Extract the (x, y) coordinate from the center of the cell holding the provided text.  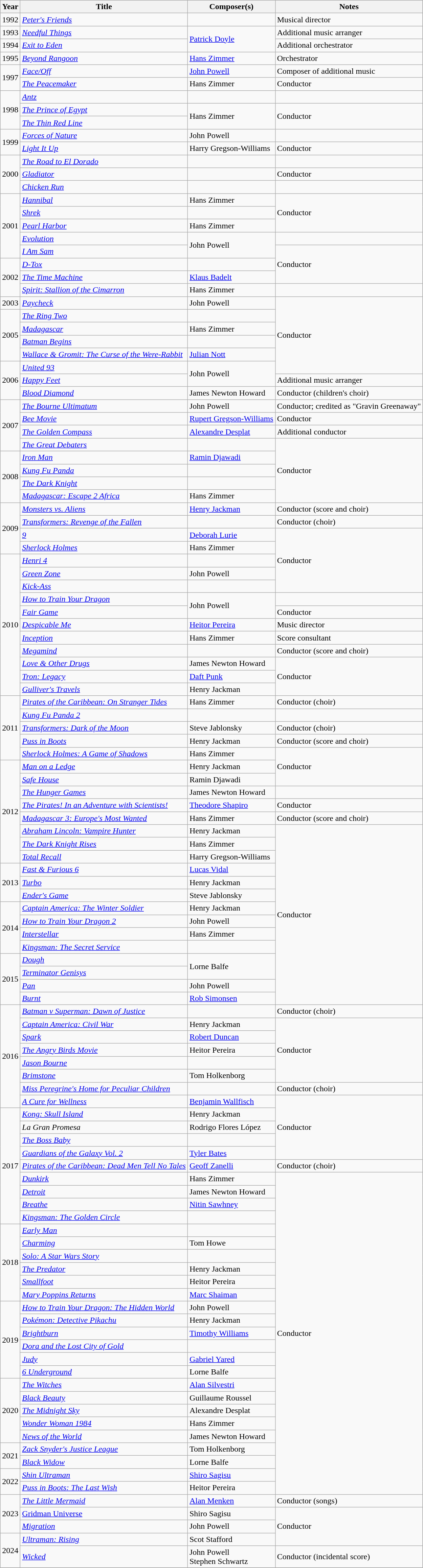
Fast & Furious 6 (104, 870)
The Witches (104, 1385)
Brightburn (104, 1333)
Wicked (104, 1556)
The Hunger Games (104, 792)
2008 (10, 477)
Lucas Vidal (231, 870)
Hannibal (104, 200)
Musical director (349, 20)
Dora and the Lost City of Gold (104, 1346)
Jason Bourne (104, 1063)
Tyler Bates (231, 1153)
1995 (10, 58)
The Thin Red Line (104, 122)
The Little Mermaid (104, 1501)
The Angry Birds Movie (104, 1050)
I Am Sam (104, 251)
Dunkirk (104, 1179)
Deborah Lurie (231, 535)
The Dark Knight Rises (104, 844)
Breathe (104, 1205)
Pirates of the Caribbean: On Stranger Tides (104, 702)
How to Train Your Dragon (104, 599)
Henri 4 (104, 560)
Marc Shaiman (231, 1295)
John PowellStephen Schwartz (231, 1556)
2020 (10, 1410)
2019 (10, 1340)
Safe House (104, 779)
Composer(s) (231, 7)
Klaus Badelt (231, 277)
Total Recall (104, 857)
2013 (10, 882)
Conductor; credited as "Gravin Greenaway" (349, 406)
Kung Fu Panda 2 (104, 715)
Theodore Shapiro (231, 805)
The Prince of Egypt (104, 110)
Title (104, 7)
Face/Off (104, 71)
Conductor (songs) (349, 1501)
Conductor (incidental score) (349, 1556)
Gulliver's Travels (104, 689)
Julian Nott (231, 354)
Evolution (104, 239)
Kung Fu Panda (104, 470)
2022 (10, 1481)
A Cure for Wellness (104, 1101)
Geoff Zanelli (231, 1166)
Rob Simonsen (231, 999)
Music director (349, 625)
1998 (10, 110)
The Time Machine (104, 277)
Bee Movie (104, 419)
2024 (10, 1550)
2007 (10, 425)
1992 (10, 20)
1993 (10, 32)
2017 (10, 1166)
Tom Howe (231, 1243)
Man on a Ledge (104, 766)
Year (10, 7)
How to Train Your Dragon: The Hidden World (104, 1307)
1999 (10, 142)
Kong: Skull Island (104, 1114)
Spark (104, 1037)
Mary Poppins Returns (104, 1295)
1994 (10, 45)
Transformers: Revenge of the Fallen (104, 522)
Benjamin Wallfisch (231, 1101)
The Midnight Sky (104, 1411)
Forces of Nature (104, 135)
The Bourne Ultimatum (104, 406)
Happy Feet (104, 380)
Terminator Genisys (104, 972)
Turbo (104, 882)
2010 (10, 625)
2023 (10, 1514)
Despicable Me (104, 625)
Black Beauty (104, 1398)
How to Train Your Dragon 2 (104, 921)
Ultraman: Rising (104, 1539)
Madagascar 3: Europe's Most Wanted (104, 818)
Wonder Woman 1984 (104, 1424)
Sherlock Holmes: A Game of Shadows (104, 754)
Kingsman: The Secret Service (104, 947)
Orchestrator (349, 58)
United 93 (104, 367)
Gabriel Yared (231, 1359)
6 Underground (104, 1372)
Robert Duncan (231, 1037)
2015 (10, 979)
2001 (10, 226)
The Golden Compass (104, 432)
Score consultant (349, 638)
2021 (10, 1456)
Interstellar (104, 934)
Madagascar (104, 329)
Guillaume Roussel (231, 1398)
2003 (10, 303)
Needful Things (104, 32)
Gladiator (104, 174)
Fair Game (104, 612)
Chicken Run (104, 187)
Kingsman: The Golden Circle (104, 1217)
2002 (10, 277)
Black Widow (104, 1462)
Ender's Game (104, 895)
News of the World (104, 1436)
Wallace & Gromit: The Curse of the Were-Rabbit (104, 354)
Timothy Williams (231, 1333)
The Dark Knight (104, 483)
Abraham Lincoln: Vampire Hunter (104, 831)
Megamind (104, 651)
2005 (10, 335)
Transformers: Dark of the Moon (104, 728)
Daft Punk (231, 676)
Solo: A Star Wars Story (104, 1256)
2009 (10, 528)
The Pirates! In an Adventure with Scientists! (104, 805)
Kick-Ass (104, 586)
Pan (104, 986)
2011 (10, 728)
The Peacemaker (104, 84)
Additional conductor (349, 432)
Monsters vs. Aliens (104, 509)
Shrek (104, 213)
Patrick Doyle (231, 39)
Puss in Boots: The Last Wish (104, 1488)
Beyond Rangoon (104, 58)
2000 (10, 174)
Love & Other Drugs (104, 664)
9 (104, 535)
Migration (104, 1526)
Pirates of the Caribbean: Dead Men Tell No Tales (104, 1166)
Additional orchestrator (349, 45)
Puss in Boots (104, 741)
Burnt (104, 999)
Gridman Universe (104, 1514)
Paycheck (104, 303)
Batman Begins (104, 341)
Tron: Legacy (104, 676)
Smallfoot (104, 1282)
1997 (10, 77)
Early Man (104, 1230)
2016 (10, 1056)
2006 (10, 380)
The Boss Baby (104, 1140)
Exit to Eden (104, 45)
Dough (104, 960)
Iron Man (104, 457)
The Ring Two (104, 316)
Captain America: The Winter Soldier (104, 908)
Sherlock Holmes (104, 547)
D-Tox (104, 264)
Green Zone (104, 574)
Pearl Harbor (104, 226)
Composer of additional music (349, 71)
Captain America: Civil War (104, 1024)
Pokémon: Detective Pikachu (104, 1320)
The Great Debaters (104, 445)
Detroit (104, 1191)
Zack Snyder's Justice League (104, 1449)
Antz (104, 97)
The Road to El Dorado (104, 161)
Scot Stafford (231, 1539)
2018 (10, 1262)
Peter's Friends (104, 20)
Rodrigo Flores López (231, 1127)
Notes (349, 7)
Guardians of the Galaxy Vol. 2 (104, 1153)
Judy (104, 1359)
Brimstone (104, 1076)
2012 (10, 811)
Light It Up (104, 148)
Miss Peregrine's Home for Peculiar Children (104, 1089)
Inception (104, 638)
Batman v Superman: Dawn of Justice (104, 1011)
Alan Silvestri (231, 1385)
Shin Ultraman (104, 1475)
Spirit: Stallion of the Cimarron (104, 290)
Madagascar: Escape 2 Africa (104, 496)
Alan Menken (231, 1501)
Charming (104, 1243)
La Gran Promesa (104, 1127)
The Predator (104, 1269)
Rupert Gregson-Williams (231, 419)
Blood Diamond (104, 393)
2014 (10, 927)
Conductor (children's choir) (349, 393)
Nitin Sawhney (231, 1205)
